Return [x, y] of the center of cell containing provided text 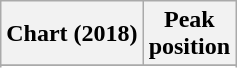
Peakposition [189, 34]
Chart (2018) [72, 34]
